Find where the given text appears and provide that cell's center as (X, Y) coordinate. 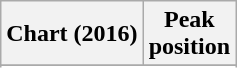
Peak position (189, 34)
Chart (2016) (72, 34)
